Return the (X, Y) coordinate for the center point of the cell that contains the specified text.  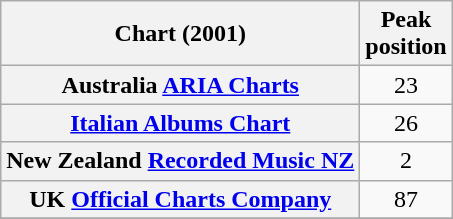
Peakposition (406, 34)
23 (406, 85)
87 (406, 199)
Australia ARIA Charts (180, 85)
2 (406, 161)
Chart (2001) (180, 34)
New Zealand Recorded Music NZ (180, 161)
UK Official Charts Company (180, 199)
26 (406, 123)
Italian Albums Chart (180, 123)
